Determine the [X, Y] coordinate at the center of the cell enclosing the given text.  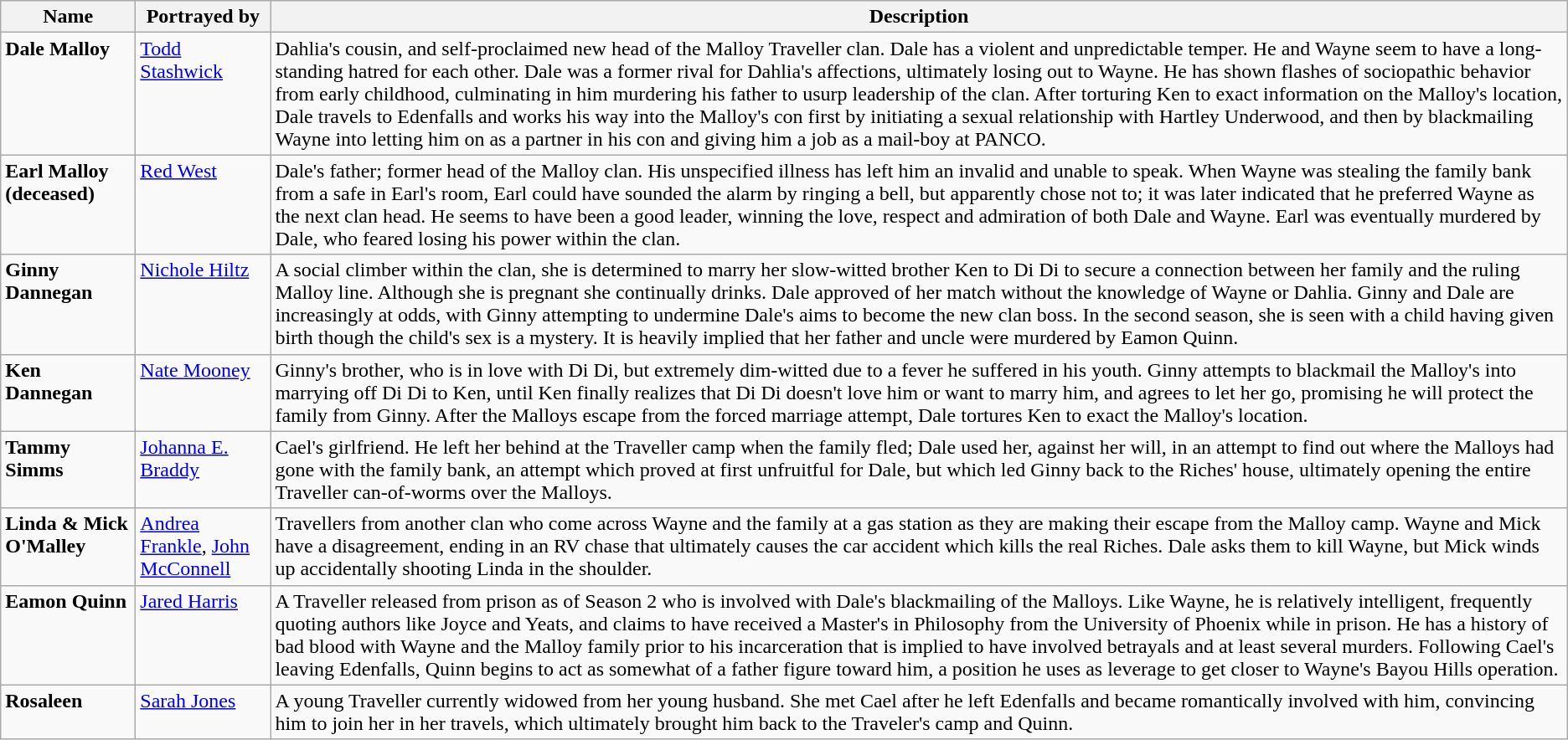
Ken Dannegan [69, 393]
Dale Malloy [69, 94]
Tammy Simms [69, 470]
Sarah Jones [203, 712]
Name [69, 17]
Nichole Hiltz [203, 305]
Ginny Dannegan [69, 305]
Rosaleen [69, 712]
Todd Stashwick [203, 94]
Description [919, 17]
Jared Harris [203, 635]
Earl Malloy (deceased) [69, 204]
Red West [203, 204]
Eamon Quinn [69, 635]
Johanna E. Braddy [203, 470]
Linda & Mick O'Malley [69, 547]
Nate Mooney [203, 393]
Portrayed by [203, 17]
Andrea Frankle, John McConnell [203, 547]
